Identify which cell holds the provided text, then report its [x, y] central coordinate. 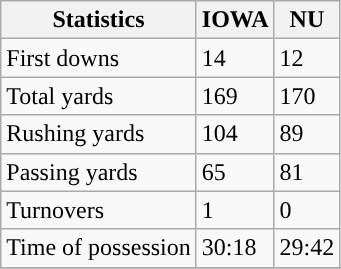
14 [235, 58]
89 [307, 134]
12 [307, 58]
169 [235, 96]
Rushing yards [99, 134]
Total yards [99, 96]
0 [307, 210]
65 [235, 172]
81 [307, 172]
Turnovers [99, 210]
29:42 [307, 248]
Time of possession [99, 248]
Statistics [99, 20]
170 [307, 96]
NU [307, 20]
104 [235, 134]
Passing yards [99, 172]
First downs [99, 58]
IOWA [235, 20]
30:18 [235, 248]
1 [235, 210]
